For the text-containing cell, return its midpoint in [X, Y] coordinate format. 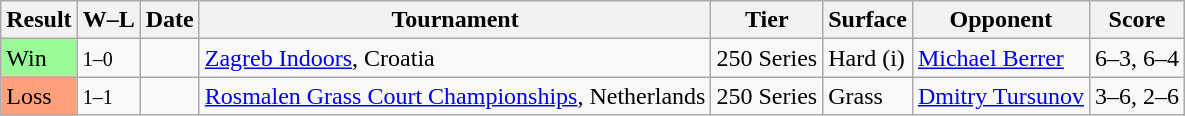
Dmitry Tursunov [1000, 96]
1–1 [108, 96]
Result [39, 20]
Win [39, 58]
W–L [108, 20]
Surface [868, 20]
Loss [39, 96]
6–3, 6–4 [1138, 58]
Michael Berrer [1000, 58]
Date [170, 20]
Rosmalen Grass Court Championships, Netherlands [455, 96]
Tournament [455, 20]
Grass [868, 96]
Tier [767, 20]
Hard (i) [868, 58]
1–0 [108, 58]
Opponent [1000, 20]
Zagreb Indoors, Croatia [455, 58]
Score [1138, 20]
3–6, 2–6 [1138, 96]
